Return the [X, Y] coordinate for the center point of the cell that contains the specified text.  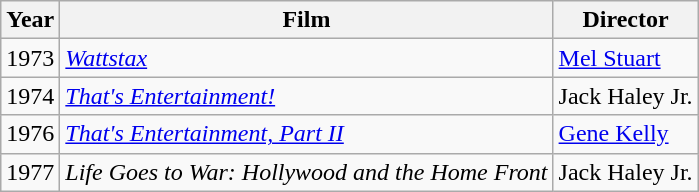
That's Entertainment! [306, 96]
Year [30, 20]
That's Entertainment, Part II [306, 134]
1976 [30, 134]
1977 [30, 172]
1974 [30, 96]
Director [626, 20]
Film [306, 20]
1973 [30, 58]
Life Goes to War: Hollywood and the Home Front [306, 172]
Wattstax [306, 58]
Mel Stuart [626, 58]
Gene Kelly [626, 134]
